Identify which cell holds the provided text, then report its [x, y] central coordinate. 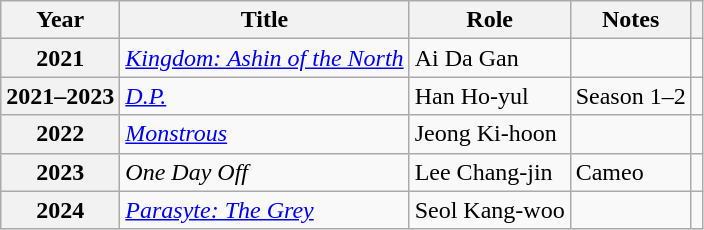
Cameo [630, 172]
2022 [60, 134]
Monstrous [264, 134]
Season 1–2 [630, 96]
Seol Kang-woo [490, 210]
Parasyte: The Grey [264, 210]
Lee Chang-jin [490, 172]
Kingdom: Ashin of the North [264, 58]
Notes [630, 20]
2024 [60, 210]
Year [60, 20]
Jeong Ki-hoon [490, 134]
2021 [60, 58]
Han Ho-yul [490, 96]
2023 [60, 172]
D.P. [264, 96]
2021–2023 [60, 96]
Role [490, 20]
One Day Off [264, 172]
Ai Da Gan [490, 58]
Title [264, 20]
